For the text-containing cell, return its midpoint in [x, y] coordinate format. 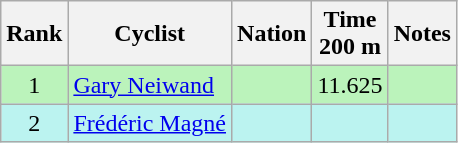
Gary Neiwand [150, 85]
Rank [34, 34]
11.625 [350, 85]
Cyclist [150, 34]
Nation [272, 34]
2 [34, 123]
Time200 m [350, 34]
Frédéric Magné [150, 123]
Notes [422, 34]
1 [34, 85]
